Output the (X, Y) coordinate of the center of the cell containing the given text.  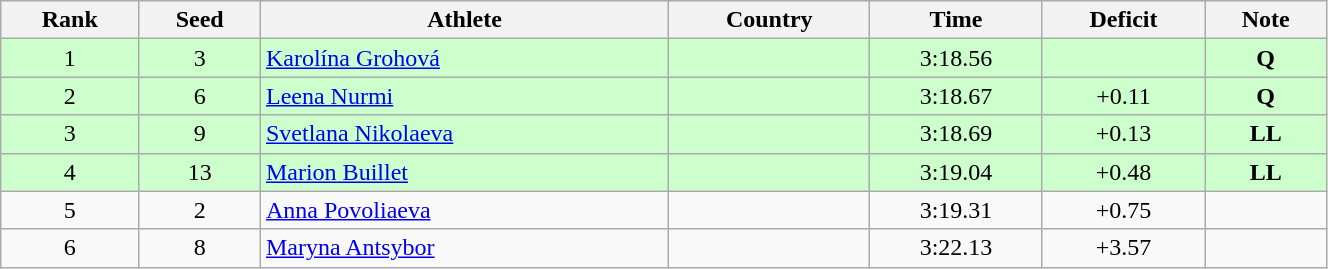
+0.48 (1124, 172)
5 (70, 210)
3:18.56 (956, 58)
Leena Nurmi (464, 96)
+3.57 (1124, 248)
3:19.04 (956, 172)
Seed (200, 20)
Anna Povoliaeva (464, 210)
Rank (70, 20)
Time (956, 20)
Maryna Antsybor (464, 248)
13 (200, 172)
3:18.67 (956, 96)
Karolína Grohová (464, 58)
+0.75 (1124, 210)
+0.11 (1124, 96)
Country (770, 20)
+0.13 (1124, 134)
Marion Buillet (464, 172)
8 (200, 248)
3:18.69 (956, 134)
Svetlana Nikolaeva (464, 134)
3:19.31 (956, 210)
Athlete (464, 20)
1 (70, 58)
4 (70, 172)
3:22.13 (956, 248)
9 (200, 134)
Deficit (1124, 20)
Note (1266, 20)
